Provide the (x, y) coordinate of the cell's center where the given text is located.  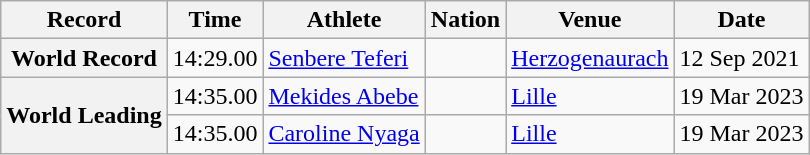
Mekides Abebe (344, 96)
Record (84, 20)
Venue (590, 20)
Athlete (344, 20)
Caroline Nyaga (344, 134)
World Leading (84, 115)
Herzogenaurach (590, 58)
Time (215, 20)
Senbere Teferi (344, 58)
Date (742, 20)
12 Sep 2021 (742, 58)
Nation (465, 20)
World Record (84, 58)
14:29.00 (215, 58)
